Scan for the cell matching the given text and deliver its (X, Y) coordinate at center. 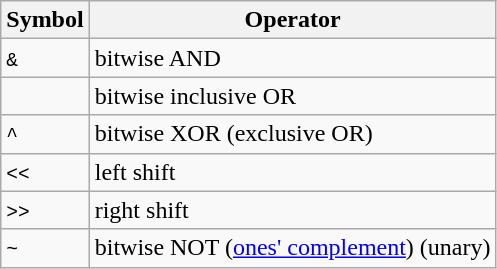
<< (45, 172)
~ (45, 248)
bitwise NOT (ones' complement) (unary) (292, 248)
Operator (292, 20)
bitwise AND (292, 58)
right shift (292, 210)
bitwise inclusive OR (292, 96)
Symbol (45, 20)
left shift (292, 172)
>> (45, 210)
bitwise XOR (exclusive OR) (292, 134)
^ (45, 134)
& (45, 58)
